Capture the cell that displays the provided text and extract its (x, y) central coordinate. 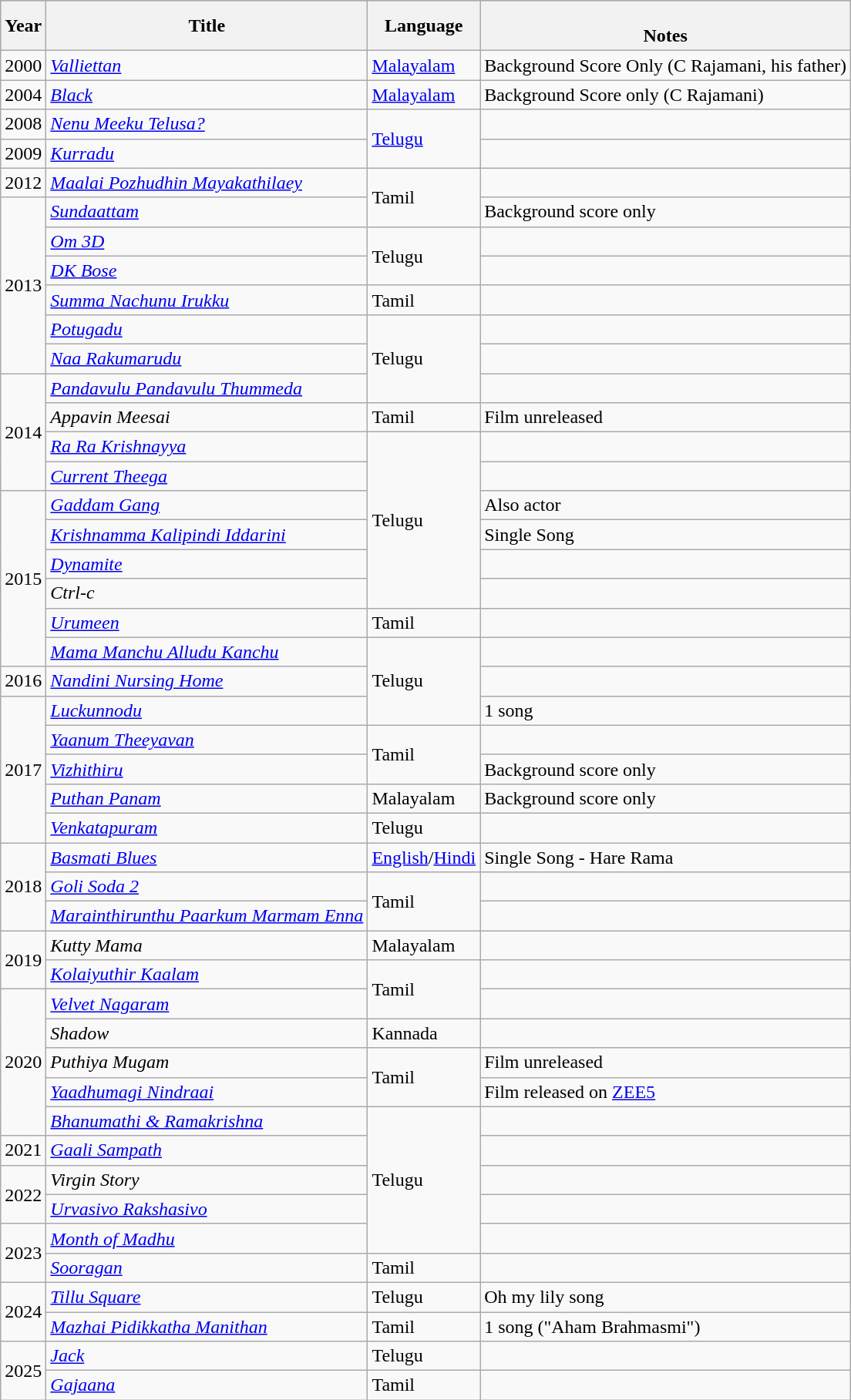
Title (207, 26)
2024 (23, 1311)
Yaanum Theeyavan (207, 740)
2025 (23, 1371)
Shadow (207, 1033)
2004 (23, 95)
Goli Soda 2 (207, 887)
Kolaiyuthir Kaalam (207, 975)
Sundaattam (207, 212)
2015 (23, 579)
Luckunnodu (207, 710)
Maalai Pozhudhin Mayakathilaey (207, 183)
Marainthirunthu Paarkum Marmam Enna (207, 916)
Puthan Panam (207, 798)
Oh my lily song (666, 1297)
Background Score only (C Rajamani) (666, 95)
Year (23, 26)
2016 (23, 681)
2009 (23, 153)
Kannada (424, 1033)
Film released on ZEE5 (666, 1092)
2021 (23, 1150)
Kurradu (207, 153)
Puthiya Mugam (207, 1063)
Om 3D (207, 241)
Summa Nachunu Irukku (207, 300)
Naa Rakumarudu (207, 358)
Velvet Nagaram (207, 1004)
2008 (23, 124)
Tillu Square (207, 1297)
Jack (207, 1356)
DK Bose (207, 270)
Single Song - Hare Rama (666, 858)
Pandavulu Pandavulu Thummeda (207, 388)
Valliettan (207, 65)
2020 (23, 1063)
Background Score Only (C Rajamani, his father) (666, 65)
Venkatapuram (207, 828)
Dynamite (207, 564)
Nenu Meeku Telusa? (207, 124)
Krishnamma Kalipindi Iddarini (207, 535)
Mazhai Pidikkatha Manithan (207, 1326)
Urumeen (207, 623)
Gaddam Gang (207, 505)
Yaadhumagi Nindraai (207, 1092)
Sooragan (207, 1267)
Month of Madhu (207, 1238)
1 song (666, 710)
2014 (23, 431)
Mama Manchu Alludu Kanchu (207, 652)
Vizhithiru (207, 769)
2000 (23, 65)
Gaali Sampath (207, 1150)
1 song ("Aham Brahmasmi") (666, 1326)
Ctrl-c (207, 593)
Urvasivo Rakshasivo (207, 1209)
2023 (23, 1253)
Kutty Mama (207, 945)
Language (424, 26)
Gajaana (207, 1385)
Notes (666, 26)
2019 (23, 960)
Black (207, 95)
Appavin Meesai (207, 418)
Nandini Nursing Home (207, 681)
Current Theega (207, 476)
Single Song (666, 535)
2022 (23, 1194)
Also actor (666, 505)
2013 (23, 285)
Potugadu (207, 329)
2012 (23, 183)
Basmati Blues (207, 858)
Virgin Story (207, 1180)
2018 (23, 887)
Bhanumathi & Ramakrishna (207, 1121)
Ra Ra Krishnayya (207, 447)
2017 (23, 769)
English/Hindi (424, 858)
